Capture the cell that displays the provided text and extract its (x, y) central coordinate. 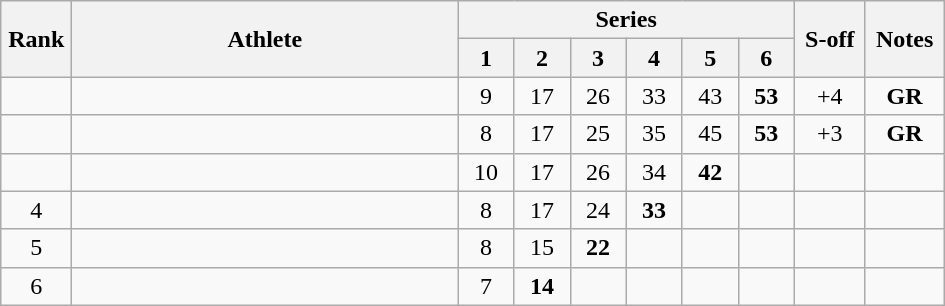
25 (598, 134)
43 (710, 96)
14 (542, 286)
1 (486, 58)
35 (654, 134)
22 (598, 248)
2 (542, 58)
+4 (830, 96)
+3 (830, 134)
Series (626, 20)
45 (710, 134)
24 (598, 210)
15 (542, 248)
S-off (830, 39)
7 (486, 286)
Notes (904, 39)
3 (598, 58)
34 (654, 172)
Athlete (265, 39)
10 (486, 172)
Rank (36, 39)
42 (710, 172)
9 (486, 96)
